Identify which cell holds the provided text, then report its [x, y] central coordinate. 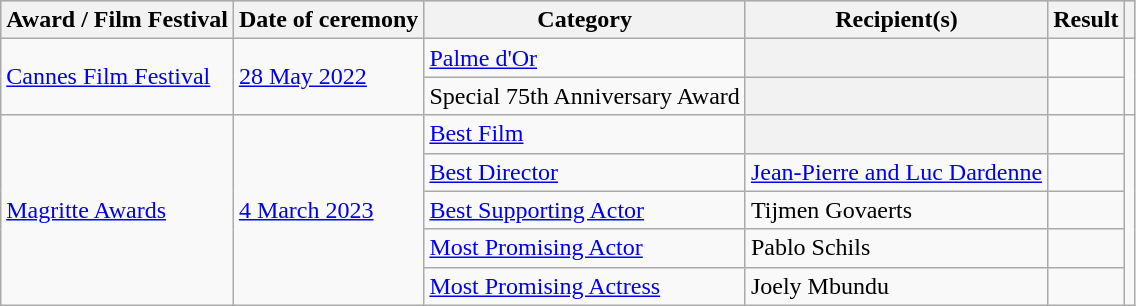
Jean-Pierre and Luc Dardenne [896, 172]
Best Supporting Actor [584, 210]
Award / Film Festival [118, 20]
Pablo Schils [896, 248]
Most Promising Actress [584, 286]
Cannes Film Festival [118, 77]
Result [1086, 20]
Most Promising Actor [584, 248]
Special 75th Anniversary Award [584, 96]
Palme d'Or [584, 58]
Joely Mbundu [896, 286]
Best Film [584, 134]
Date of ceremony [328, 20]
Best Director [584, 172]
4 March 2023 [328, 210]
Category [584, 20]
28 May 2022 [328, 77]
Magritte Awards [118, 210]
Tijmen Govaerts [896, 210]
Recipient(s) [896, 20]
